For the text-containing cell, return its midpoint in [X, Y] coordinate format. 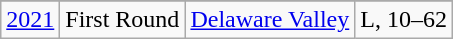
First Round [122, 20]
L, 10–62 [404, 20]
Delaware Valley [270, 20]
2021 [30, 20]
